Find where the given text appears and provide that cell's center as (x, y) coordinate. 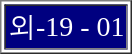
외-19 - 01 (66, 26)
